Detect which cell encompasses the target text, then output its (X, Y) center coordinate. 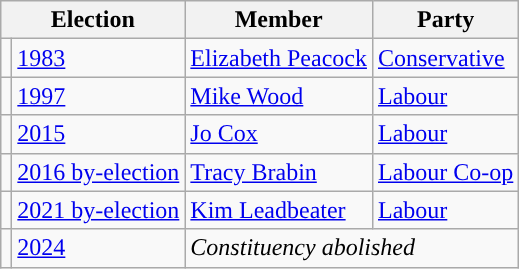
2016 by-election (98, 172)
1997 (98, 96)
Party (445, 20)
Member (279, 20)
1983 (98, 58)
Conservative (445, 58)
Labour Co-op (445, 172)
Elizabeth Peacock (279, 58)
Tracy Brabin (279, 172)
Mike Wood (279, 96)
2015 (98, 134)
Kim Leadbeater (279, 210)
Election (93, 20)
Constituency abolished (352, 248)
2021 by-election (98, 210)
2024 (98, 248)
Jo Cox (279, 134)
